From the cell containing the given text, extract its center point as (X, Y) coordinate. 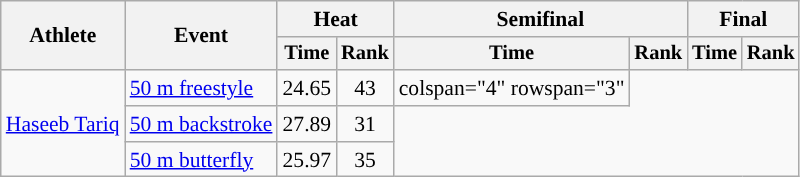
Heat (335, 19)
27.89 (306, 124)
31 (365, 124)
Event (202, 36)
Final (743, 19)
Haseeb Tariq (63, 124)
24.65 (306, 88)
43 (365, 88)
Athlete (63, 36)
50 m freestyle (202, 88)
50 m backstroke (202, 124)
colspan="4" rowspan="3" (512, 88)
Semifinal (540, 19)
